For the text-containing cell, return its midpoint in (x, y) coordinate format. 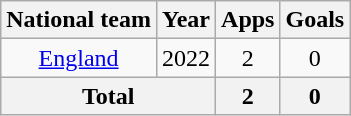
Apps (248, 20)
National team (79, 20)
Year (186, 20)
Goals (315, 20)
England (79, 58)
Total (108, 96)
2022 (186, 58)
